Return [x, y] of the center of cell containing provided text 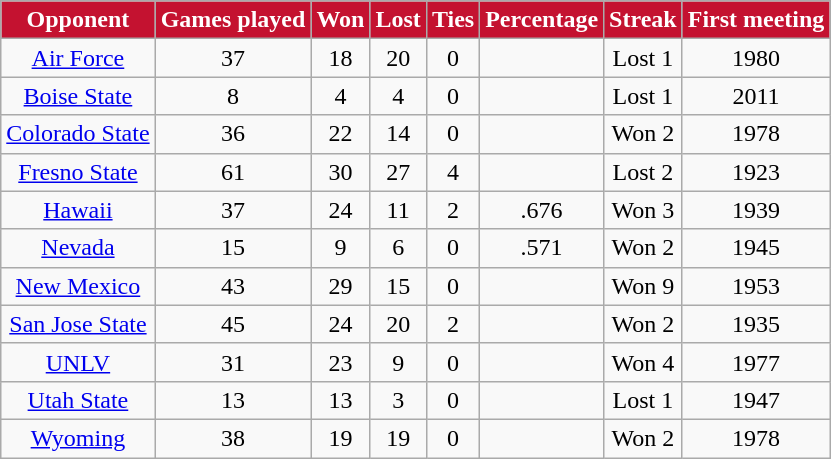
31 [233, 362]
1980 [756, 58]
14 [398, 134]
San Jose State [78, 324]
38 [233, 438]
2011 [756, 96]
1923 [756, 172]
Boise State [78, 96]
Percentage [542, 20]
3 [398, 400]
22 [340, 134]
1953 [756, 286]
Won [340, 20]
29 [340, 286]
Lost 2 [644, 172]
Games played [233, 20]
11 [398, 210]
.676 [542, 210]
Wyoming [78, 438]
18 [340, 58]
Opponent [78, 20]
61 [233, 172]
1977 [756, 362]
Won 9 [644, 286]
Won 3 [644, 210]
Ties [452, 20]
Nevada [78, 248]
1945 [756, 248]
23 [340, 362]
UNLV [78, 362]
43 [233, 286]
45 [233, 324]
8 [233, 96]
.571 [542, 248]
6 [398, 248]
Air Force [78, 58]
Utah State [78, 400]
Fresno State [78, 172]
First meeting [756, 20]
New Mexico [78, 286]
Colorado State [78, 134]
27 [398, 172]
Lost [398, 20]
1947 [756, 400]
Hawaii [78, 210]
36 [233, 134]
Streak [644, 20]
1939 [756, 210]
30 [340, 172]
1935 [756, 324]
Won 4 [644, 362]
